Extract the (X, Y) coordinate from the center of the cell holding the provided text.  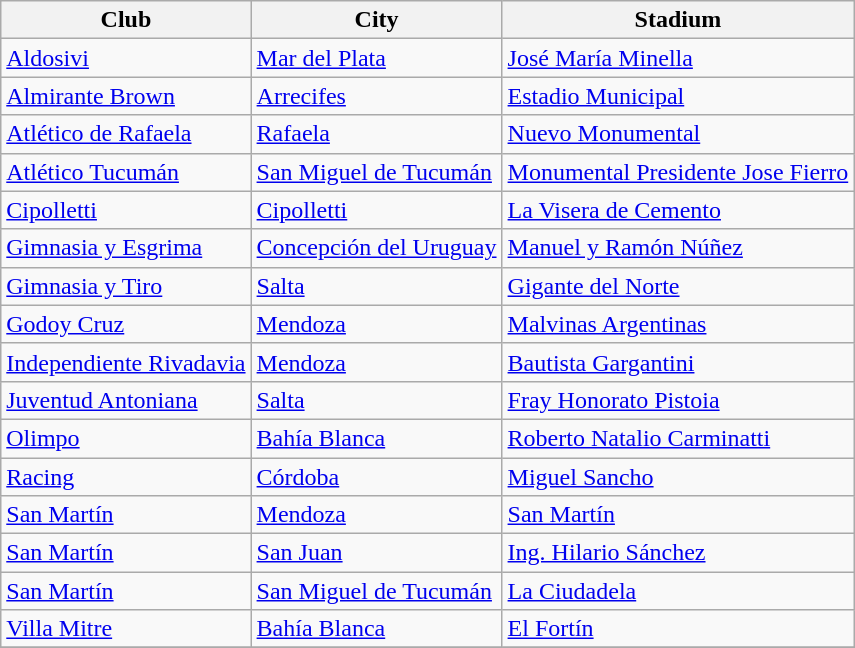
La Visera de Cemento (678, 210)
Fray Honorato Pistoia (678, 400)
Juventud Antoniana (126, 400)
Almirante Brown (126, 96)
La Ciudadela (678, 591)
Racing (126, 477)
Atlético Tucumán (126, 172)
Nuevo Monumental (678, 134)
Club (126, 20)
Atlético de Rafaela (126, 134)
Gimnasia y Tiro (126, 286)
Monumental Presidente Jose Fierro (678, 172)
Roberto Natalio Carminatti (678, 438)
Stadium (678, 20)
Miguel Sancho (678, 477)
Independiente Rivadavia (126, 362)
Malvinas Argentinas (678, 324)
Mar del Plata (376, 58)
Olimpo (126, 438)
Arrecifes (376, 96)
José María Minella (678, 58)
Bautista Gargantini (678, 362)
Villa Mitre (126, 629)
Aldosivi (126, 58)
Rafaela (376, 134)
Córdoba (376, 477)
San Juan (376, 553)
Estadio Municipal (678, 96)
El Fortín (678, 629)
City (376, 20)
Concepción del Uruguay (376, 248)
Gigante del Norte (678, 286)
Gimnasia y Esgrima (126, 248)
Manuel y Ramón Núñez (678, 248)
Ing. Hilario Sánchez (678, 553)
Godoy Cruz (126, 324)
